Output the [X, Y] coordinate of the center of the cell containing the given text.  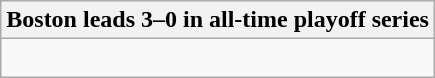
Boston leads 3–0 in all-time playoff series [218, 20]
